Identify which cell holds the provided text, then report its [X, Y] central coordinate. 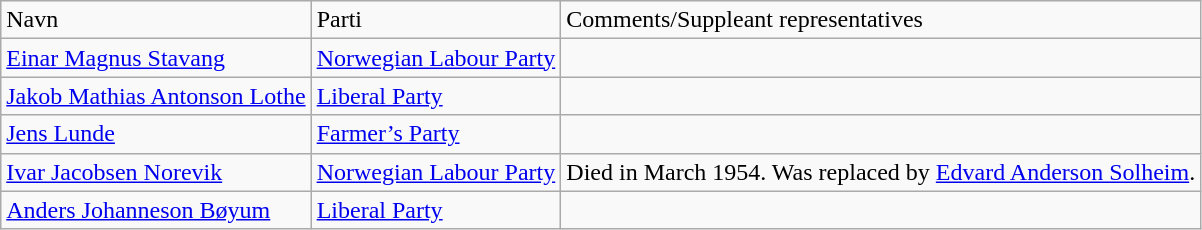
Ivar Jacobsen Norevik [156, 172]
Navn [156, 20]
Parti [436, 20]
Farmer’s Party [436, 134]
Anders Johanneson Bøyum [156, 210]
Jens Lunde [156, 134]
Einar Magnus Stavang [156, 58]
Jakob Mathias Antonson Lothe [156, 96]
Comments/Suppleant representatives [881, 20]
Died in March 1954. Was replaced by Edvard Anderson Solheim. [881, 172]
